Find where the given text appears and provide that cell's center as (X, Y) coordinate. 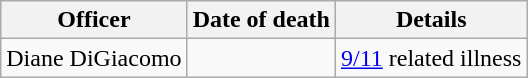
Details (430, 20)
9/11 related illness (430, 58)
Diane DiGiacomo (94, 58)
Officer (94, 20)
Date of death (261, 20)
